Locate the cell with the specified text and output its (X, Y) center coordinate. 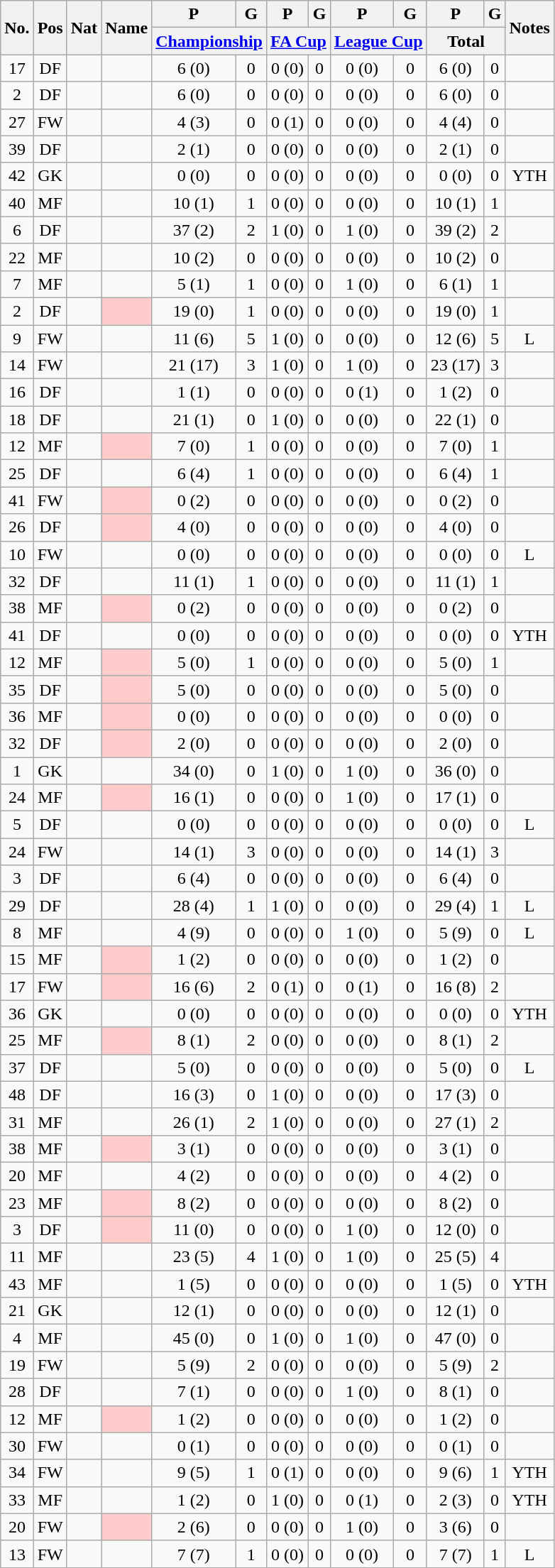
FA Cup (298, 41)
16 (3) (194, 1095)
33 (17, 1500)
35 (17, 689)
11 (17, 1257)
4 (9) (194, 933)
27 (17, 122)
26 (17, 527)
17 (3) (456, 1095)
40 (17, 203)
Total (466, 41)
34 (0) (194, 770)
17 (1) (456, 798)
13 (17, 1554)
14 (17, 366)
9 (5) (194, 1473)
7 (17, 284)
6 (1) (456, 284)
2 (3) (456, 1500)
10 (17, 554)
3 (6) (456, 1527)
47 (0) (456, 1338)
23 (5) (194, 1257)
31 (17, 1122)
6 (17, 230)
Name (126, 28)
22 (1) (456, 420)
Notes (529, 28)
30 (17, 1446)
18 (17, 420)
39 (17, 149)
43 (17, 1284)
26 (1) (194, 1122)
2 (6) (194, 1527)
Nat (84, 28)
9 (6) (456, 1473)
1 (1) (194, 393)
11 (0) (194, 1230)
34 (17, 1473)
28 (4) (194, 906)
21 (17, 1311)
22 (17, 257)
Championship (209, 41)
45 (0) (194, 1338)
No. (17, 28)
29 (4) (456, 906)
23 (17, 1203)
37 (17, 1068)
21 (1) (194, 420)
27 (1) (456, 1122)
25 (5) (456, 1257)
7 (1) (194, 1392)
8 (17, 933)
12 (0) (456, 1230)
21 (17) (194, 366)
29 (17, 906)
4 (3) (194, 122)
39 (2) (456, 230)
16 (6) (194, 987)
9 (17, 339)
11 (6) (194, 339)
19 (17, 1365)
12 (6) (456, 339)
16 (8) (456, 987)
36 (0) (456, 770)
Pos (50, 28)
4 (4) (456, 122)
16 (1) (194, 798)
15 (17, 960)
48 (17, 1095)
28 (17, 1392)
37 (2) (194, 230)
League Cup (378, 41)
23 (17) (456, 366)
16 (17, 393)
5 (1) (194, 284)
42 (17, 176)
